Identify which cell holds the provided text, then report its [X, Y] central coordinate. 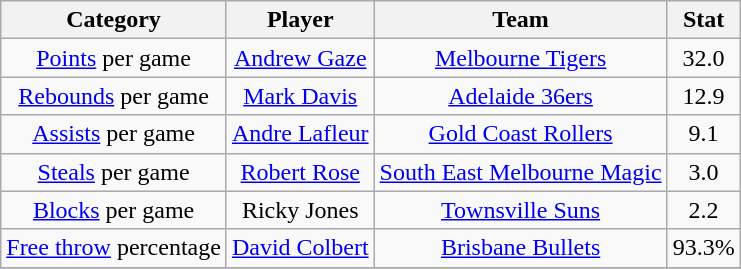
Andrew Gaze [300, 58]
12.9 [704, 96]
Ricky Jones [300, 210]
2.2 [704, 210]
9.1 [704, 134]
Brisbane Bullets [520, 248]
Assists per game [114, 134]
Stat [704, 20]
Melbourne Tigers [520, 58]
David Colbert [300, 248]
93.3% [704, 248]
Category [114, 20]
Blocks per game [114, 210]
Adelaide 36ers [520, 96]
3.0 [704, 172]
32.0 [704, 58]
Points per game [114, 58]
Steals per game [114, 172]
Mark Davis [300, 96]
Robert Rose [300, 172]
Team [520, 20]
Townsville Suns [520, 210]
Gold Coast Rollers [520, 134]
Andre Lafleur [300, 134]
South East Melbourne Magic [520, 172]
Player [300, 20]
Free throw percentage [114, 248]
Rebounds per game [114, 96]
